Scan for the cell matching the given text and deliver its [x, y] coordinate at center. 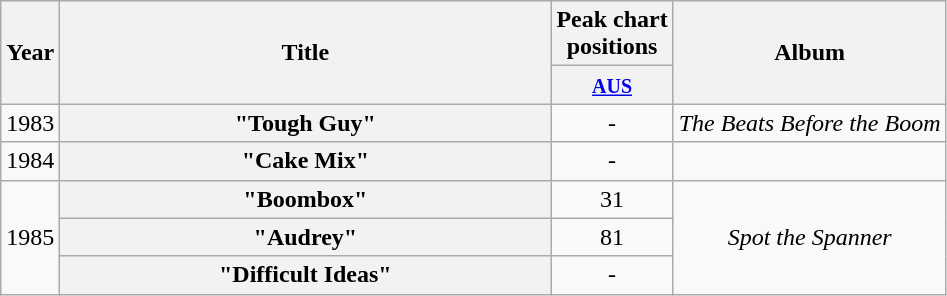
"Cake Mix" [306, 161]
AUS [612, 85]
Peak chartpositions [612, 34]
Title [306, 52]
1984 [30, 161]
31 [612, 199]
"Audrey" [306, 237]
81 [612, 237]
Year [30, 52]
"Difficult Ideas" [306, 275]
The Beats Before the Boom [810, 123]
1985 [30, 237]
"Boombox" [306, 199]
Spot the Spanner [810, 237]
1983 [30, 123]
"Tough Guy" [306, 123]
Album [810, 52]
